Capture the cell that displays the provided text and extract its [x, y] central coordinate. 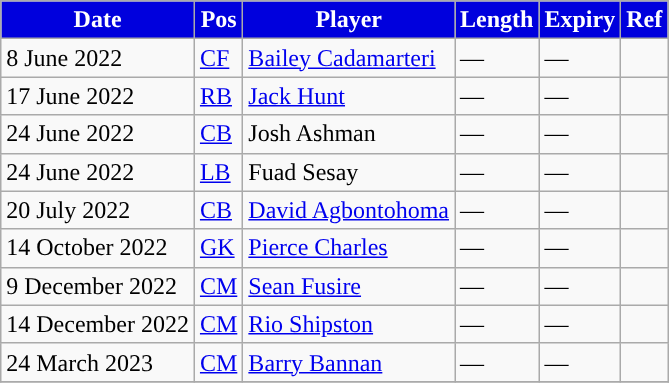
Ref [644, 20]
Bailey Cadamarteri [349, 58]
Josh Ashman [349, 134]
8 June 2022 [98, 58]
Fuad Sesay [349, 172]
Pos [218, 20]
Expiry [580, 20]
Rio Shipston [349, 324]
14 December 2022 [98, 324]
Length [497, 20]
14 October 2022 [98, 248]
Pierce Charles [349, 248]
RB [218, 96]
Sean Fusire [349, 286]
David Agbontohoma [349, 210]
Date [98, 20]
17 June 2022 [98, 96]
20 July 2022 [98, 210]
CF [218, 58]
GK [218, 248]
LB [218, 172]
Player [349, 20]
Jack Hunt [349, 96]
24 March 2023 [98, 362]
Barry Bannan [349, 362]
9 December 2022 [98, 286]
